Detect which cell encompasses the target text, then output its (X, Y) center coordinate. 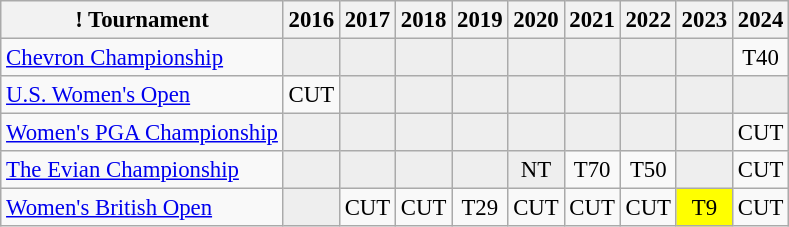
2020 (536, 20)
T40 (760, 58)
T9 (704, 208)
2021 (592, 20)
2022 (648, 20)
2018 (424, 20)
NT (536, 170)
! Tournament (142, 20)
2019 (480, 20)
2016 (311, 20)
T29 (480, 208)
2024 (760, 20)
The Evian Championship (142, 170)
T50 (648, 170)
Women's PGA Championship (142, 133)
U.S. Women's Open (142, 95)
2017 (367, 20)
2023 (704, 20)
Women's British Open (142, 208)
Chevron Championship (142, 58)
T70 (592, 170)
